Provide the [x, y] coordinate of the cell's center where the given text is located.  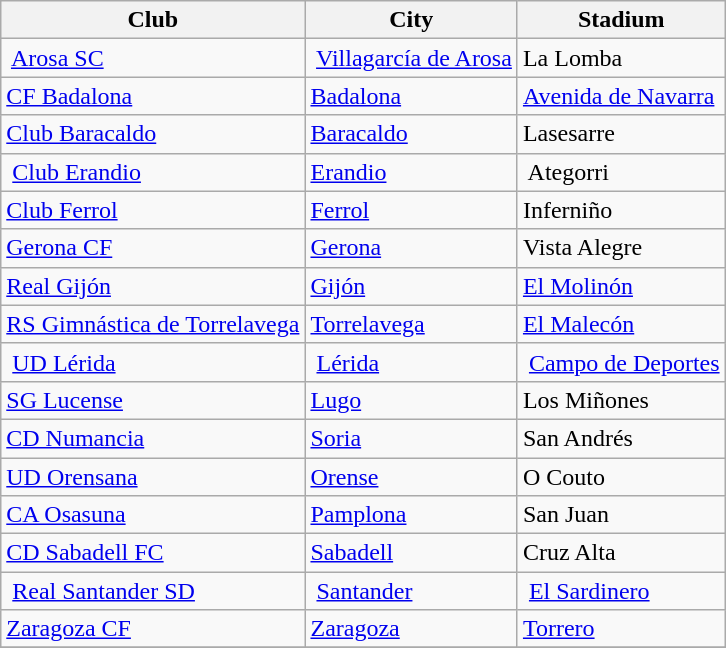
Ferrol [411, 210]
Villagarcía de Arosa [411, 58]
CD Numancia [153, 438]
Torrero [621, 629]
Lasesarre [621, 134]
Badalona [411, 96]
Arosa SC [153, 58]
Erandio [411, 172]
San Juan [621, 515]
RS Gimnástica de Torrelavega [153, 324]
Real Santander SD [153, 591]
Club Ferrol [153, 210]
Cruz Alta [621, 553]
Torrelavega [411, 324]
SG Lucense [153, 400]
Lugo [411, 400]
Sabadell [411, 553]
Vista Alegre [621, 248]
El Malecón [621, 324]
Zaragoza [411, 629]
Inferniño [621, 210]
CD Sabadell FC [153, 553]
Los Miñones [621, 400]
Baracaldo [411, 134]
Stadium [621, 20]
Gerona [411, 248]
Gijón [411, 286]
Santander [411, 591]
City [411, 20]
Club Erandio [153, 172]
El Sardinero [621, 591]
Real Gijón [153, 286]
El Molinón [621, 286]
Avenida de Navarra [621, 96]
Orense [411, 477]
Lérida [411, 362]
Zaragoza CF [153, 629]
Campo de Deportes [621, 362]
La Lomba [621, 58]
Club Baracaldo [153, 134]
Soria [411, 438]
CF Badalona [153, 96]
UD Lérida [153, 362]
Pamplona [411, 515]
O Couto [621, 477]
CA Osasuna [153, 515]
Gerona CF [153, 248]
Club [153, 20]
San Andrés [621, 438]
UD Orensana [153, 477]
Ategorri [621, 172]
